Locate the cell with the specified text and output its (X, Y) center coordinate. 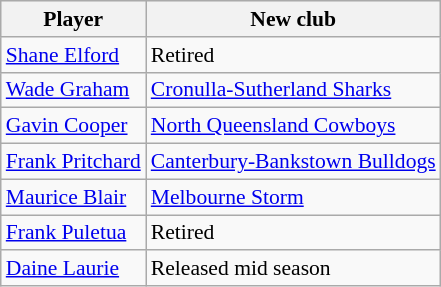
Maurice Blair (74, 197)
Melbourne Storm (294, 197)
Released mid season (294, 269)
Cronulla-Sutherland Sharks (294, 90)
Shane Elford (74, 55)
New club (294, 19)
Canterbury-Bankstown Bulldogs (294, 162)
Player (74, 19)
Gavin Cooper (74, 126)
Wade Graham (74, 90)
Frank Puletua (74, 233)
Frank Pritchard (74, 162)
Daine Laurie (74, 269)
North Queensland Cowboys (294, 126)
